Locate the cell with the specified text and output its (x, y) center coordinate. 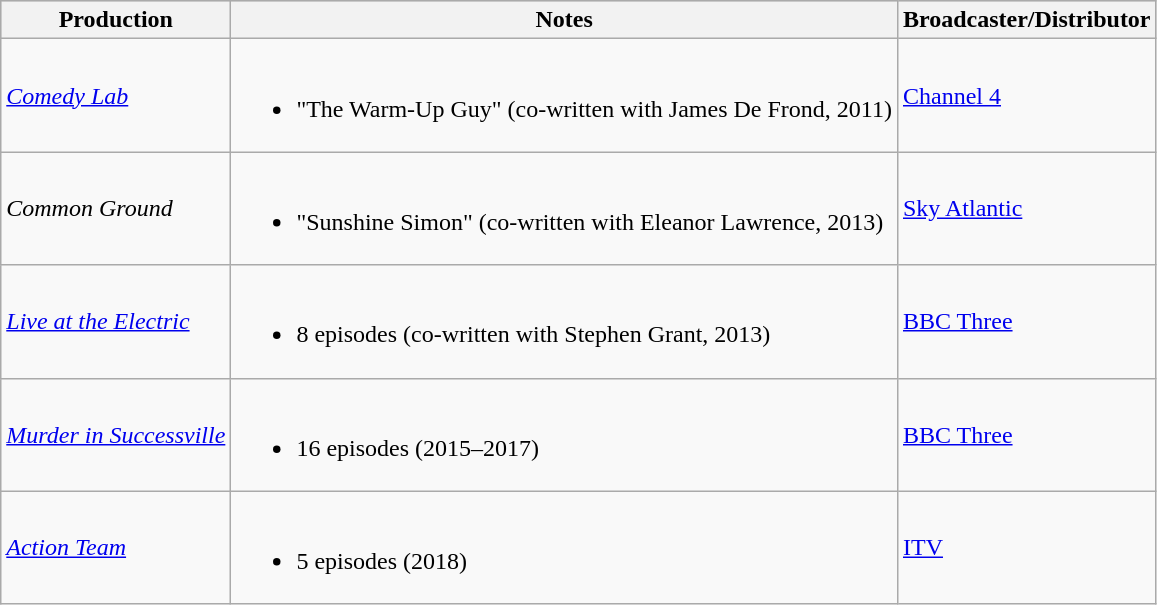
Comedy Lab (116, 96)
Live at the Electric (116, 322)
16 episodes (2015–2017) (564, 434)
"Sunshine Simon" (co-written with Eleanor Lawrence, 2013) (564, 208)
Action Team (116, 548)
Broadcaster/Distributor (1026, 20)
Notes (564, 20)
Production (116, 20)
5 episodes (2018) (564, 548)
Channel 4 (1026, 96)
Common Ground (116, 208)
Sky Atlantic (1026, 208)
ITV (1026, 548)
"The Warm-Up Guy" (co-written with James De Frond, 2011) (564, 96)
8 episodes (co-written with Stephen Grant, 2013) (564, 322)
Murder in Successville (116, 434)
